Identify which cell holds the provided text, then report its (X, Y) central coordinate. 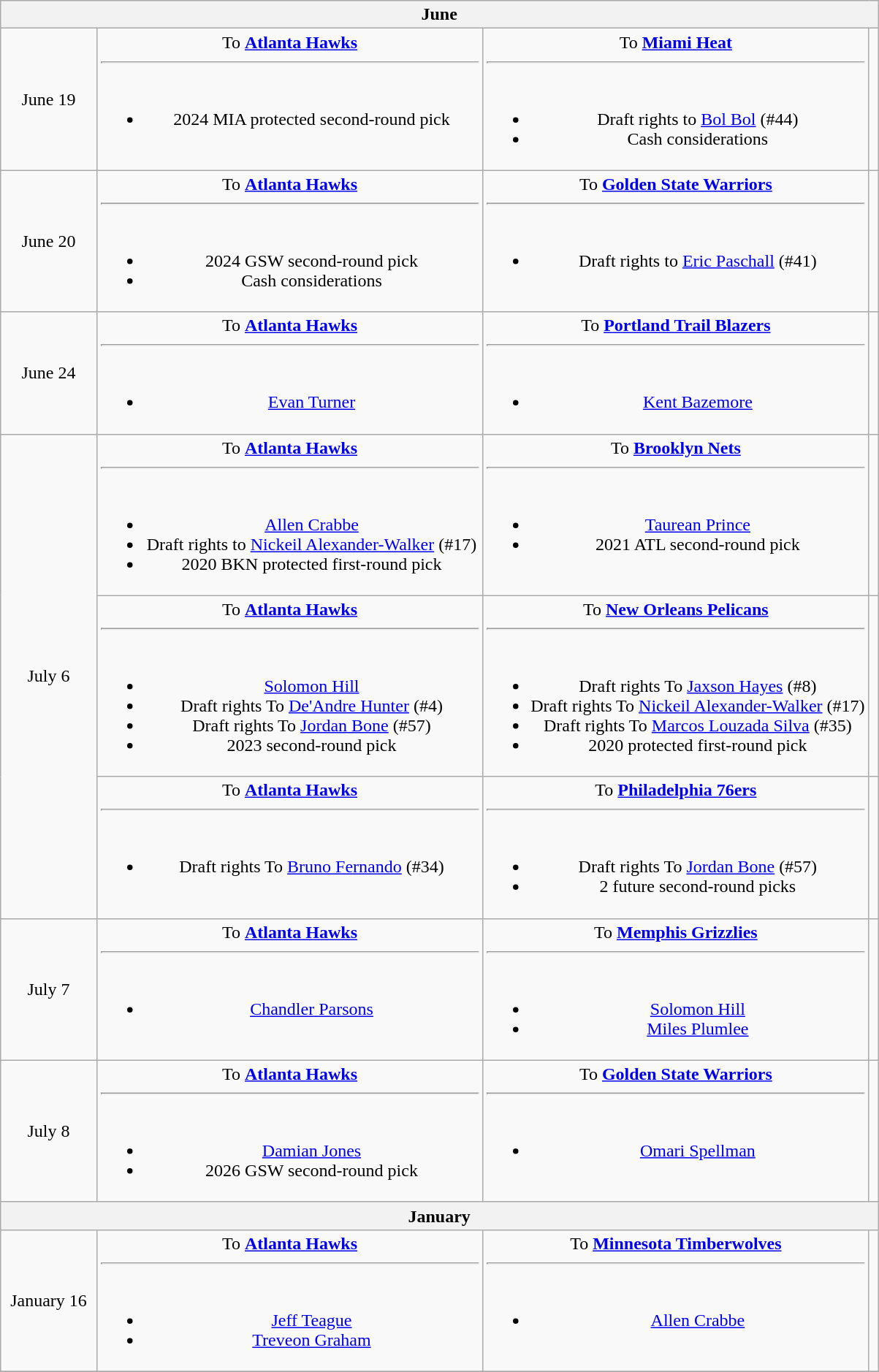
June 19 (49, 99)
To Atlanta HawksSolomon HillDraft rights To De'Andre Hunter (#4)Draft rights To Jordan Bone (#57)2023 second-round pick (289, 686)
To Atlanta HawksDraft rights To Bruno Fernando (#34) (289, 847)
To Atlanta HawksDamian Jones2026 GSW second-round pick (289, 1131)
July 8 (49, 1131)
July 7 (49, 989)
June 24 (49, 373)
January (440, 1216)
To Atlanta Hawks2024 GSW second-round pickCash considerations (289, 241)
July 6 (49, 677)
June (440, 15)
To Golden State WarriorsOmari Spellman (676, 1131)
To Memphis GrizzliesSolomon HillMiles Plumlee (676, 989)
To Golden State WarriorsDraft rights to Eric Paschall (#41) (676, 241)
To Brooklyn NetsTaurean Prince2021 ATL second-round pick (676, 514)
January 16 (49, 1300)
To Portland Trail BlazersKent Bazemore (676, 373)
June 20 (49, 241)
To Atlanta HawksEvan Turner (289, 373)
To Minnesota TimberwolvesAllen Crabbe (676, 1300)
To Atlanta HawksJeff TeagueTreveon Graham (289, 1300)
To Atlanta Hawks2024 MIA protected second-round pick (289, 99)
To Miami HeatDraft rights to Bol Bol (#44)Cash considerations (676, 99)
To Atlanta HawksChandler Parsons (289, 989)
To Philadelphia 76ersDraft rights To Jordan Bone (#57)2 future second-round picks (676, 847)
To Atlanta HawksAllen CrabbeDraft rights to Nickeil Alexander-Walker (#17)2020 BKN protected first-round pick (289, 514)
